Search for the cell housing the specified text and yield its [X, Y] center coordinate. 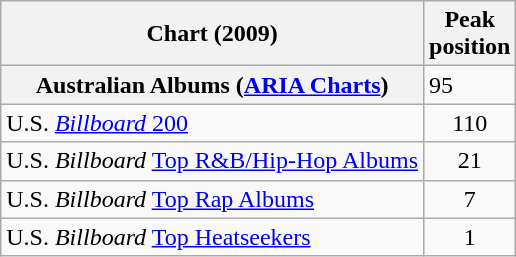
U.S. Billboard 200 [212, 123]
7 [470, 199]
1 [470, 237]
Chart (2009) [212, 34]
Peakposition [470, 34]
95 [470, 85]
U.S. Billboard Top Heatseekers [212, 237]
110 [470, 123]
Australian Albums (ARIA Charts) [212, 85]
21 [470, 161]
U.S. Billboard Top R&B/Hip-Hop Albums [212, 161]
U.S. Billboard Top Rap Albums [212, 199]
